Capture the cell that displays the provided text and extract its [X, Y] central coordinate. 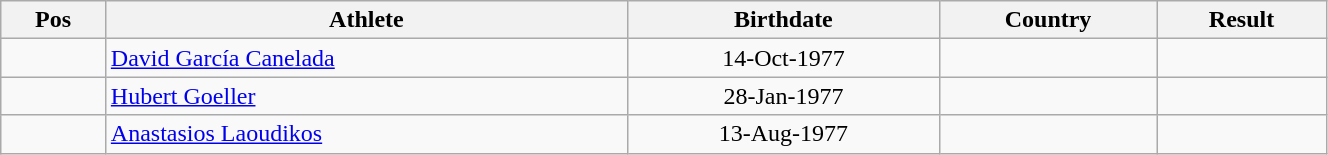
13-Aug-1977 [783, 134]
Athlete [366, 20]
14-Oct-1977 [783, 58]
David García Canelada [366, 58]
Pos [54, 20]
Anastasios Laoudikos [366, 134]
Birthdate [783, 20]
28-Jan-1977 [783, 96]
Hubert Goeller [366, 96]
Result [1242, 20]
Country [1048, 20]
